Locate the cell with the specified text and output its (X, Y) center coordinate. 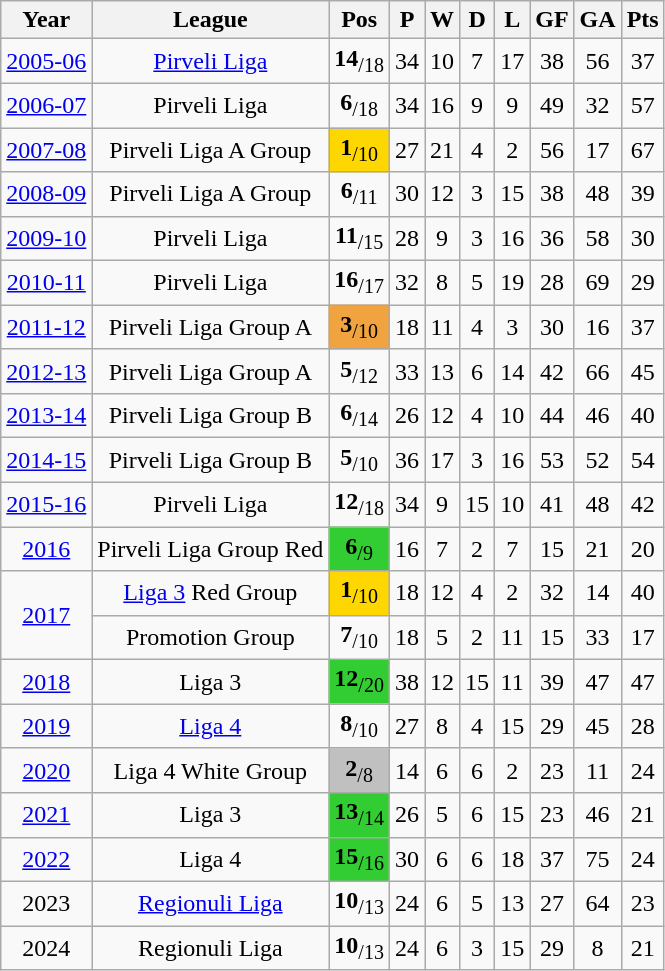
49 (552, 105)
Liga 4 White Group (210, 770)
8/10 (360, 726)
2/8 (360, 770)
2008-09 (46, 194)
69 (598, 283)
11/15 (360, 238)
58 (598, 238)
41 (552, 504)
5/12 (360, 371)
7/10 (360, 637)
2016 (46, 549)
2014-15 (46, 460)
2005-06 (46, 61)
L (512, 20)
2023 (46, 903)
16/17 (360, 283)
13/14 (360, 815)
2021 (46, 815)
Pos (360, 20)
2007-08 (46, 150)
57 (642, 105)
2010-11 (46, 283)
19 (512, 283)
20 (642, 549)
2017 (46, 616)
2018 (46, 682)
D (478, 20)
2015-16 (46, 504)
6/9 (360, 549)
W (442, 20)
15/16 (360, 859)
Promotion Group (210, 637)
75 (598, 859)
3/10 (360, 327)
League (210, 20)
12/18 (360, 504)
52 (598, 460)
2019 (46, 726)
Year (46, 20)
2012-13 (46, 371)
44 (552, 416)
GA (598, 20)
64 (598, 903)
GF (552, 20)
2024 (46, 948)
54 (642, 460)
2022 (46, 859)
2020 (46, 770)
Pirveli Liga Group Red (210, 549)
P (406, 20)
2013-14 (46, 416)
53 (552, 460)
Liga 3 Red Group (210, 593)
12/20 (360, 682)
5/10 (360, 460)
2011-12 (46, 327)
14/18 (360, 61)
Pts (642, 20)
2009-10 (46, 238)
2006-07 (46, 105)
6/11 (360, 194)
6/14 (360, 416)
66 (598, 371)
67 (642, 150)
6/18 (360, 105)
